Extract the [x, y] coordinate from the center of the cell holding the provided text.  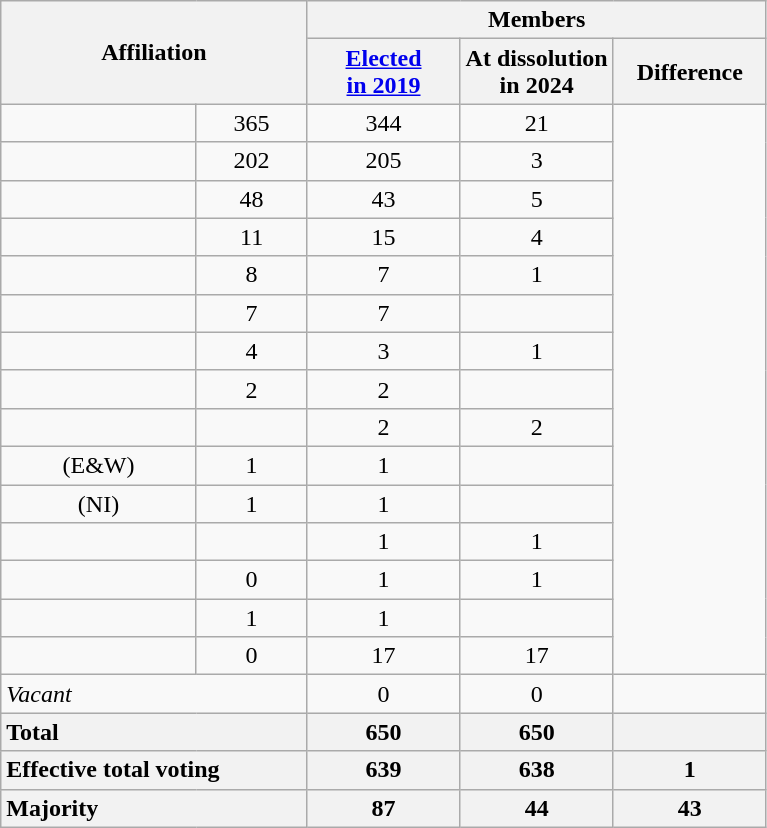
(E&W) [98, 465]
48 [252, 199]
639 [384, 770]
87 [384, 808]
5 [536, 199]
638 [536, 770]
Effective total voting [154, 770]
8 [252, 275]
Affiliation [154, 52]
344 [384, 123]
Total [154, 732]
205 [384, 161]
(NI) [98, 503]
44 [536, 808]
11 [252, 237]
202 [252, 161]
Majority [154, 808]
Members [536, 20]
365 [252, 123]
Elected in 2019 [384, 72]
Vacant [154, 694]
21 [536, 123]
At dissolution in 2024 [536, 72]
Difference [690, 72]
15 [384, 237]
